Determine the [X, Y] coordinate at the center of the cell enclosing the given text.  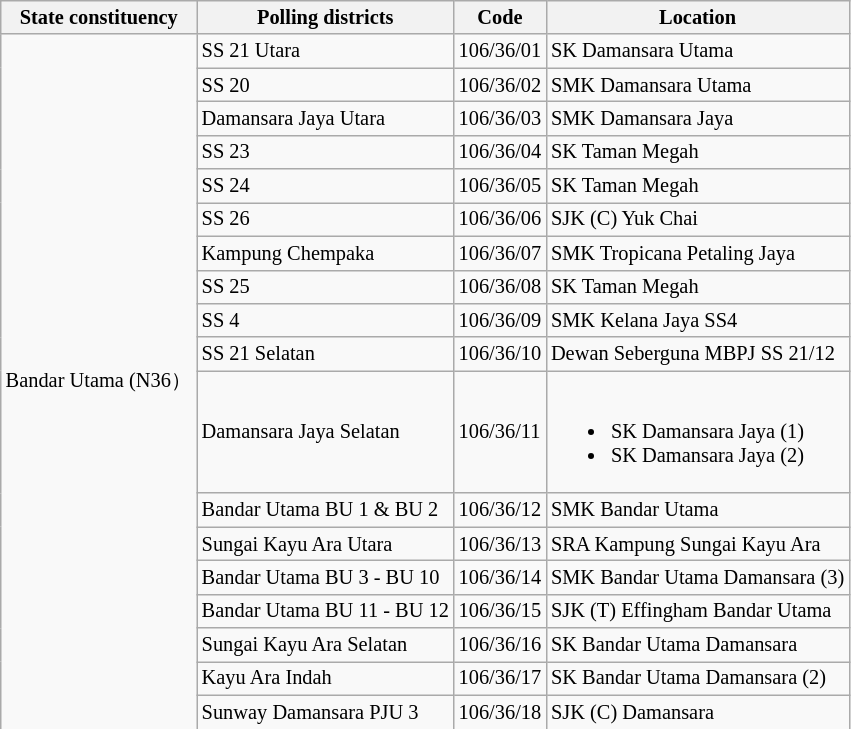
SS 24 [326, 186]
Bandar Utama BU 11 - BU 12 [326, 611]
SS 4 [326, 320]
Polling districts [326, 17]
SS 21 Selatan [326, 354]
106/36/04 [500, 152]
SK Bandar Utama Damansara (2) [698, 678]
106/36/06 [500, 219]
106/36/13 [500, 544]
106/36/10 [500, 354]
SK Damansara Jaya (1)SK Damansara Jaya (2) [698, 432]
SJK (C) Damansara [698, 712]
SS 23 [326, 152]
SS 21 Utara [326, 51]
SS 20 [326, 85]
Sungai Kayu Ara Utara [326, 544]
SK Damansara Utama [698, 51]
106/36/12 [500, 510]
Sunway Damansara PJU 3 [326, 712]
SK Bandar Utama Damansara [698, 645]
106/36/02 [500, 85]
106/36/11 [500, 432]
SRA Kampung Sungai Kayu Ara [698, 544]
Code [500, 17]
106/36/08 [500, 287]
106/36/18 [500, 712]
Damansara Jaya Utara [326, 118]
106/36/16 [500, 645]
Kayu Ara Indah [326, 678]
SS 26 [326, 219]
State constituency [99, 17]
SMK Kelana Jaya SS4 [698, 320]
SS 25 [326, 287]
106/36/03 [500, 118]
Sungai Kayu Ara Selatan [326, 645]
SMK Bandar Utama [698, 510]
SJK (C) Yuk Chai [698, 219]
106/36/01 [500, 51]
SJK (T) Effingham Bandar Utama [698, 611]
SMK Damansara Jaya [698, 118]
Location [698, 17]
Dewan Seberguna MBPJ SS 21/12 [698, 354]
106/36/17 [500, 678]
Bandar Utama (N36） [99, 382]
106/36/14 [500, 577]
106/36/07 [500, 253]
SMK Bandar Utama Damansara (3) [698, 577]
Kampung Chempaka [326, 253]
106/36/09 [500, 320]
106/36/05 [500, 186]
SMK Tropicana Petaling Jaya [698, 253]
Damansara Jaya Selatan [326, 432]
Bandar Utama BU 1 & BU 2 [326, 510]
106/36/15 [500, 611]
Bandar Utama BU 3 - BU 10 [326, 577]
SMK Damansara Utama [698, 85]
